Provide the (x, y) coordinate of the cell's center where the given text is located.  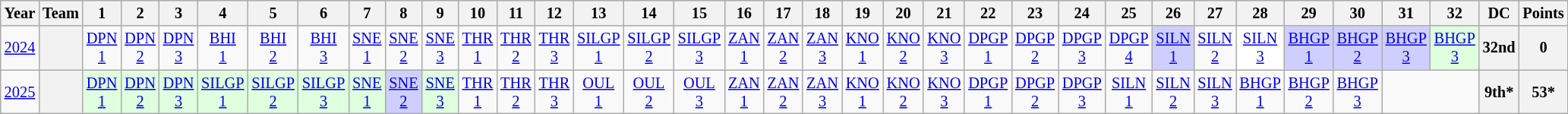
53* (1544, 92)
26 (1174, 13)
20 (904, 13)
9 (440, 13)
28 (1260, 13)
OUL3 (699, 92)
19 (863, 13)
24 (1082, 13)
OUL2 (648, 92)
29 (1309, 13)
5 (273, 13)
4 (222, 13)
23 (1035, 13)
BHI3 (323, 48)
2024 (20, 48)
9th* (1499, 92)
25 (1129, 13)
32nd (1499, 48)
22 (988, 13)
1 (102, 13)
2025 (20, 92)
Points (1544, 13)
32 (1455, 13)
30 (1358, 13)
16 (744, 13)
31 (1406, 13)
DPGP4 (1129, 48)
21 (944, 13)
14 (648, 13)
15 (699, 13)
Year (20, 13)
OUL1 (598, 92)
7 (367, 13)
12 (554, 13)
Team (61, 13)
11 (516, 13)
0 (1544, 48)
18 (822, 13)
17 (784, 13)
BHI2 (273, 48)
6 (323, 13)
BHI1 (222, 48)
8 (403, 13)
27 (1215, 13)
3 (178, 13)
13 (598, 13)
2 (140, 13)
10 (478, 13)
DC (1499, 13)
